Extract the (X, Y) coordinate from the center of the cell holding the provided text.  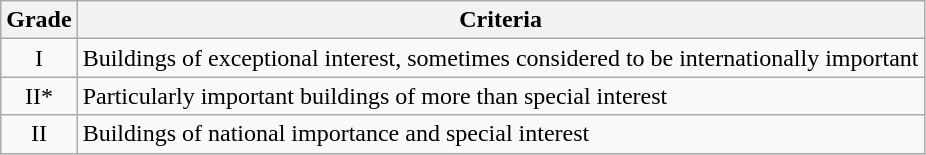
II* (39, 96)
I (39, 58)
Buildings of exceptional interest, sometimes considered to be internationally important (500, 58)
Grade (39, 20)
Particularly important buildings of more than special interest (500, 96)
II (39, 134)
Buildings of national importance and special interest (500, 134)
Criteria (500, 20)
